Scan for the cell matching the given text and deliver its (x, y) coordinate at center. 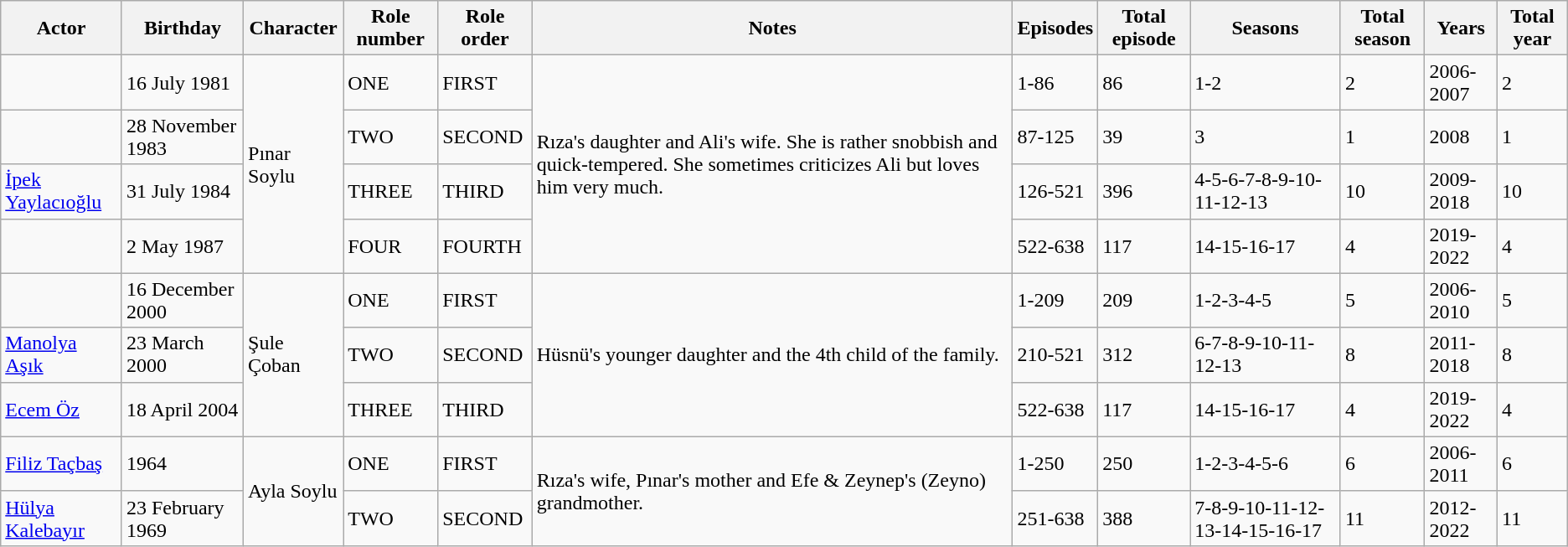
3 (1266, 137)
Şule Çoban (293, 355)
Birthday (183, 28)
87-125 (1055, 137)
Episodes (1055, 28)
2006-2011 (1461, 464)
Total season (1382, 28)
Ecem Öz (62, 409)
16 December 2000 (183, 300)
1-2-3-4-5 (1266, 300)
Total episode (1144, 28)
388 (1144, 518)
210-521 (1055, 355)
250 (1144, 464)
86 (1144, 82)
Notes (772, 28)
16 July 1981 (183, 82)
39 (1144, 137)
31 July 1984 (183, 191)
FOUR (390, 246)
2 May 1987 (183, 246)
1-86 (1055, 82)
Role number (390, 28)
1964 (183, 464)
2011-2018 (1461, 355)
Ayla Soylu (293, 491)
Total year (1533, 28)
Rıza's daughter and Ali's wife. She is rather snobbish and quick-tempered. She sometimes criticizes Ali but loves him very much. (772, 164)
FOURTH (486, 246)
2012-2022 (1461, 518)
1-209 (1055, 300)
Rıza's wife, Pınar's mother and Efe & Zeynep's (Zeyno) grandmother. (772, 491)
23 February 1969 (183, 518)
Filiz Taçbaş (62, 464)
Role order (486, 28)
28 November 1983 (183, 137)
2006-2010 (1461, 300)
6-7-8-9-10-11-12-13 (1266, 355)
1-2 (1266, 82)
209 (1144, 300)
126-521 (1055, 191)
7-8-9-10-11-12-13-14-15-16-17 (1266, 518)
Actor (62, 28)
396 (1144, 191)
Seasons (1266, 28)
4-5-6-7-8-9-10-11-12-13 (1266, 191)
2009-2018 (1461, 191)
1-250 (1055, 464)
Years (1461, 28)
Pınar Soylu (293, 164)
18 April 2004 (183, 409)
251-638 (1055, 518)
Manolya Aşık (62, 355)
312 (1144, 355)
2006-2007 (1461, 82)
1-2-3-4-5-6 (1266, 464)
İpek Yaylacıoğlu (62, 191)
Character (293, 28)
23 March 2000 (183, 355)
Hülya Kalebayır (62, 518)
2008 (1461, 137)
Hüsnü's younger daughter and the 4th child of the family. (772, 355)
